Locate the cell with the specified text and output its [x, y] center coordinate. 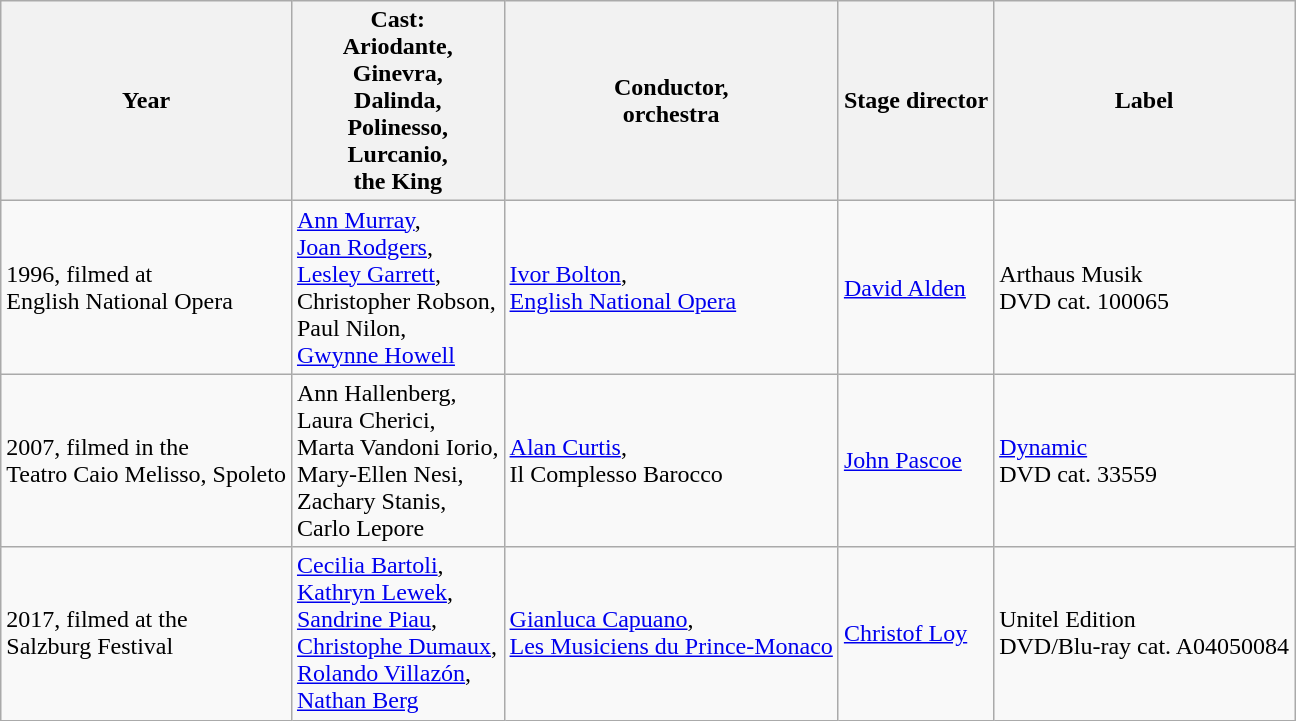
Arthaus MusikDVD cat. 100065 [1144, 288]
Alan Curtis,Il Complesso Barocco [671, 460]
1996, filmed atEnglish National Opera [146, 288]
2017, filmed at theSalzburg Festival [146, 634]
Label [1144, 101]
Christof Loy [916, 634]
Unitel EditionDVD/Blu-ray cat. A04050084 [1144, 634]
Year [146, 101]
David Alden [916, 288]
Ivor Bolton,English National Opera [671, 288]
Ann Hallenberg, Laura Cherici,Marta Vandoni Iorio, Mary-Ellen Nesi,Zachary Stanis,Carlo Lepore [398, 460]
Gianluca Capuano,Les Musiciens du Prince-Monaco [671, 634]
Cast:Ariodante,Ginevra,Dalinda,Polinesso,Lurcanio,the King [398, 101]
Conductor,orchestra [671, 101]
Ann Murray,Joan Rodgers,Lesley Garrett,Christopher Robson,Paul Nilon,Gwynne Howell [398, 288]
2007, filmed in theTeatro Caio Melisso, Spoleto [146, 460]
John Pascoe [916, 460]
Stage director [916, 101]
DynamicDVD cat. 33559 [1144, 460]
Cecilia Bartoli,Kathryn Lewek,Sandrine Piau,Christophe Dumaux,Rolando Villazón,Nathan Berg [398, 634]
